Pinpoint the cell where the given text exists, returning its [x, y] midpoint coordinate. 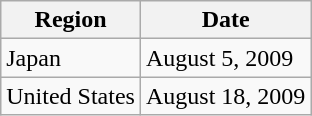
United States [71, 96]
August 5, 2009 [225, 58]
Date [225, 20]
Region [71, 20]
August 18, 2009 [225, 96]
Japan [71, 58]
